Locate the cell with the specified text and output its (x, y) center coordinate. 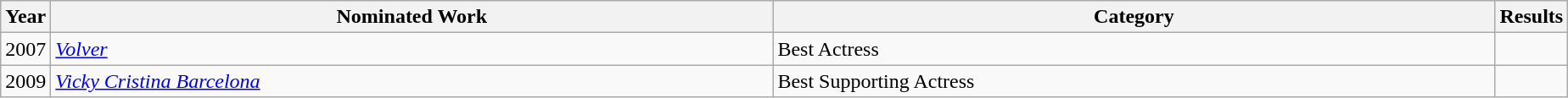
Vicky Cristina Barcelona (412, 81)
2007 (25, 49)
Year (25, 17)
Volver (412, 49)
Nominated Work (412, 17)
Category (1134, 17)
Best Supporting Actress (1134, 81)
2009 (25, 81)
Results (1532, 17)
Best Actress (1134, 49)
